Find where the given text appears and provide that cell's center as (x, y) coordinate. 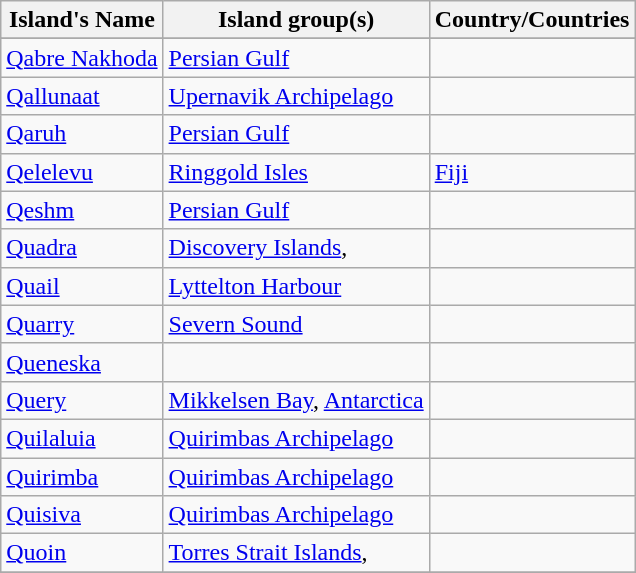
Fiji (532, 172)
Queneska (82, 362)
Qaruh (82, 134)
Island group(s) (296, 20)
Island's Name (82, 20)
Qabre Nakhoda (82, 58)
Quail (82, 286)
Severn Sound (296, 324)
Ringgold Isles (296, 172)
Quisiva (82, 515)
Discovery Islands, (296, 248)
Upernavik Archipelago (296, 96)
Quarry (82, 324)
Quadra (82, 248)
Qeshm (82, 210)
Lyttelton Harbour (296, 286)
Torres Strait Islands, (296, 553)
Query (82, 400)
Qelelevu (82, 172)
Quilaluia (82, 438)
Qallunaat (82, 96)
Quoin (82, 553)
Country/Countries (532, 20)
Mikkelsen Bay, Antarctica (296, 400)
Quirimba (82, 477)
